Return the [x, y] coordinate for the center point of the cell that contains the specified text.  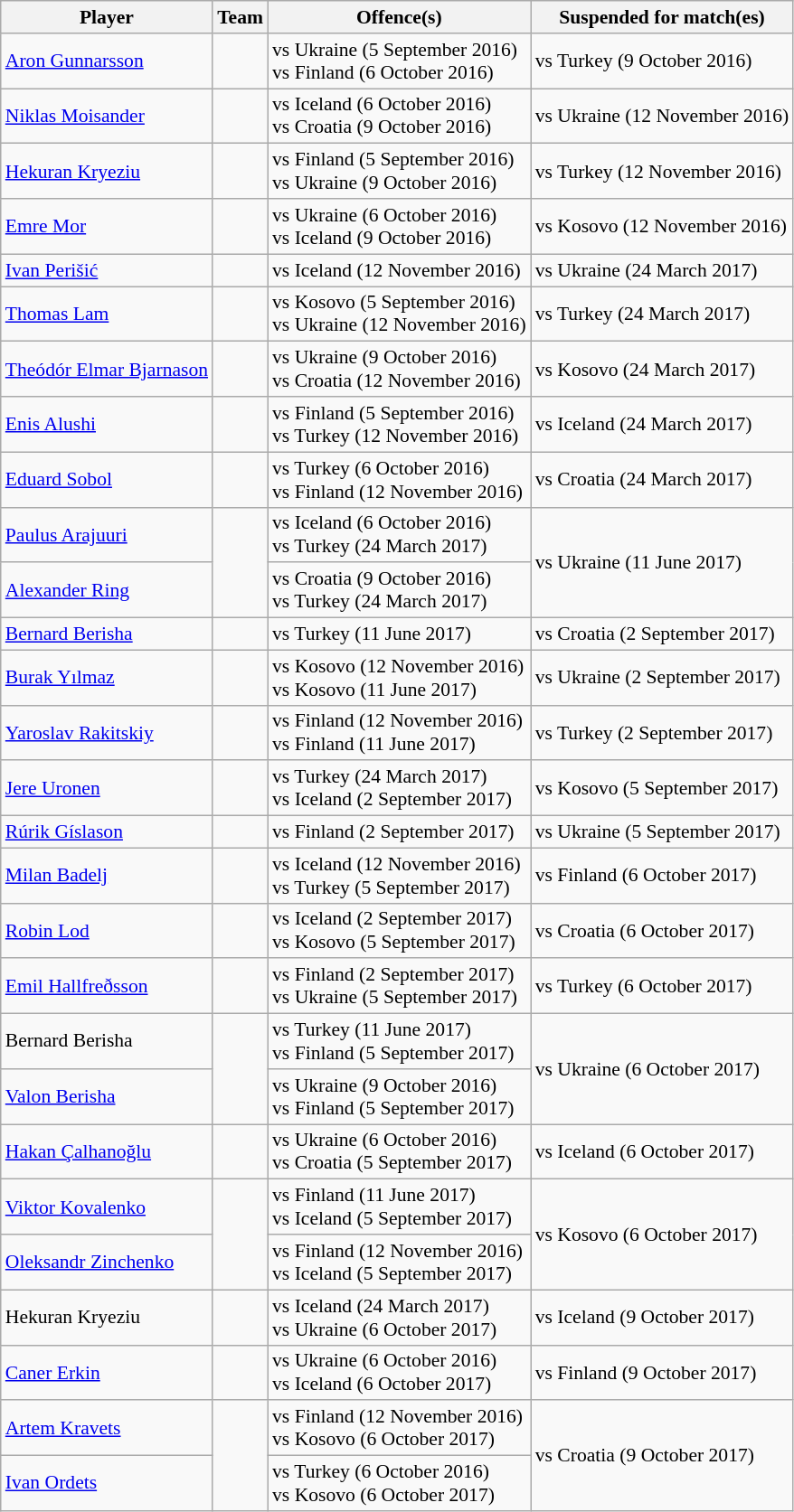
vs Kosovo (6 October 2017) [662, 1235]
vs Ukraine (12 November 2016) [662, 116]
vs Turkey (9 October 2016) [662, 61]
Oleksandr Zinchenko [107, 1262]
vs Iceland (12 November 2016) [400, 270]
vs Ukraine (24 March 2017) [662, 270]
vs Finland (5 September 2016) vs Ukraine (9 October 2016) [400, 172]
Ivan Ordets [107, 1484]
vs Ukraine (6 October 2016) vs Iceland (9 October 2016) [400, 226]
vs Kosovo (12 November 2016) [662, 226]
vs Croatia (2 September 2017) [662, 634]
vs Turkey (11 June 2017) vs Finland (5 September 2017) [400, 1041]
Hakan Çalhanoğlu [107, 1151]
vs Ukraine (9 October 2016) vs Croatia (12 November 2016) [400, 369]
vs Iceland (12 November 2016) vs Turkey (5 September 2017) [400, 875]
vs Turkey (24 March 2017) vs Iceland (2 September 2017) [400, 788]
Milan Badelj [107, 875]
vs Ukraine (2 September 2017) [662, 678]
vs Turkey (11 June 2017) [400, 634]
vs Croatia (9 October 2017) [662, 1456]
Thomas Lam [107, 315]
Niklas Moisander [107, 116]
vs Iceland (9 October 2017) [662, 1318]
Enis Alushi [107, 425]
Viktor Kovalenko [107, 1207]
vs Turkey (6 October 2016) vs Finland (12 November 2016) [400, 479]
Aron Gunnarsson [107, 61]
Jere Uronen [107, 788]
vs Turkey (2 September 2017) [662, 732]
vs Iceland (6 October 2016) vs Turkey (24 March 2017) [400, 535]
Paulus Arajuuri [107, 535]
Theódór Elmar Bjarnason [107, 369]
vs Ukraine (6 October 2016) vs Iceland (6 October 2017) [400, 1372]
Yaroslav Rakitskiy [107, 732]
Emre Mor [107, 226]
vs Finland (11 June 2017) vs Iceland (5 September 2017) [400, 1207]
vs Ukraine (5 September 2017) [662, 832]
vs Kosovo (24 March 2017) [662, 369]
vs Finland (5 September 2016) vs Turkey (12 November 2016) [400, 425]
Eduard Sobol [107, 479]
vs Ukraine (11 June 2017) [662, 562]
vs Ukraine (6 October 2017) [662, 1069]
vs Kosovo (5 September 2017) [662, 788]
vs Turkey (12 November 2016) [662, 172]
Alexander Ring [107, 591]
vs Kosovo (12 November 2016) vs Kosovo (11 June 2017) [400, 678]
Robin Lod [107, 931]
vs Iceland (24 March 2017) vs Ukraine (6 October 2017) [400, 1318]
Caner Erkin [107, 1372]
Rúrik Gíslason [107, 832]
vs Iceland (6 October 2016) vs Croatia (9 October 2016) [400, 116]
vs Turkey (6 October 2016) vs Kosovo (6 October 2017) [400, 1484]
Emil Hallfreðsson [107, 987]
vs Iceland (2 September 2017) vs Kosovo (5 September 2017) [400, 931]
Artem Kravets [107, 1428]
Team [241, 17]
vs Ukraine (5 September 2016) vs Finland (6 October 2016) [400, 61]
vs Turkey (6 October 2017) [662, 987]
vs Finland (12 November 2016) vs Finland (11 June 2017) [400, 732]
Ivan Perišić [107, 270]
vs Finland (6 October 2017) [662, 875]
vs Iceland (24 March 2017) [662, 425]
vs Finland (2 September 2017) [400, 832]
vs Turkey (24 March 2017) [662, 315]
vs Finland (12 November 2016) vs Iceland (5 September 2017) [400, 1262]
vs Croatia (24 March 2017) [662, 479]
Offence(s) [400, 17]
vs Finland (12 November 2016) vs Kosovo (6 October 2017) [400, 1428]
vs Kosovo (5 September 2016) vs Ukraine (12 November 2016) [400, 315]
vs Croatia (9 October 2016) vs Turkey (24 March 2017) [400, 591]
Valon Berisha [107, 1097]
Player [107, 17]
Suspended for match(es) [662, 17]
vs Finland (2 September 2017) vs Ukraine (5 September 2017) [400, 987]
vs Iceland (6 October 2017) [662, 1151]
vs Ukraine (6 October 2016) vs Croatia (5 September 2017) [400, 1151]
Burak Yılmaz [107, 678]
vs Finland (9 October 2017) [662, 1372]
vs Ukraine (9 October 2016) vs Finland (5 September 2017) [400, 1097]
vs Croatia (6 October 2017) [662, 931]
